Determine the (x, y) coordinate at the center of the cell enclosing the given text.  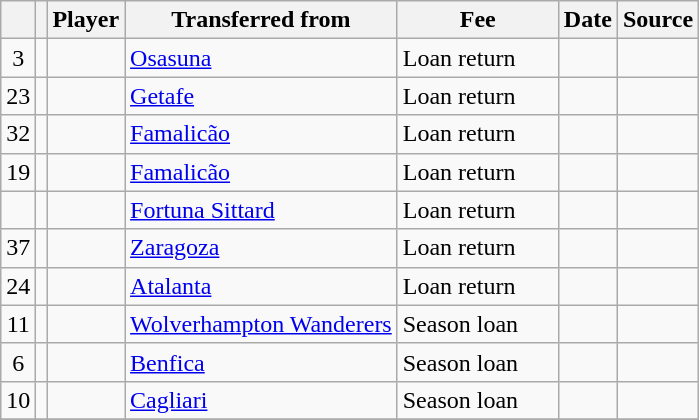
37 (18, 248)
Zaragoza (262, 248)
11 (18, 324)
Player (86, 20)
19 (18, 172)
24 (18, 286)
3 (18, 58)
Wolverhampton Wanderers (262, 324)
Getafe (262, 96)
10 (18, 400)
Cagliari (262, 400)
Atalanta (262, 286)
Fortuna Sittard (262, 210)
23 (18, 96)
Benfica (262, 362)
32 (18, 134)
Date (588, 20)
Transferred from (262, 20)
Osasuna (262, 58)
6 (18, 362)
Fee (478, 20)
Source (658, 20)
